Output the (x, y) coordinate of the center of the cell containing the given text.  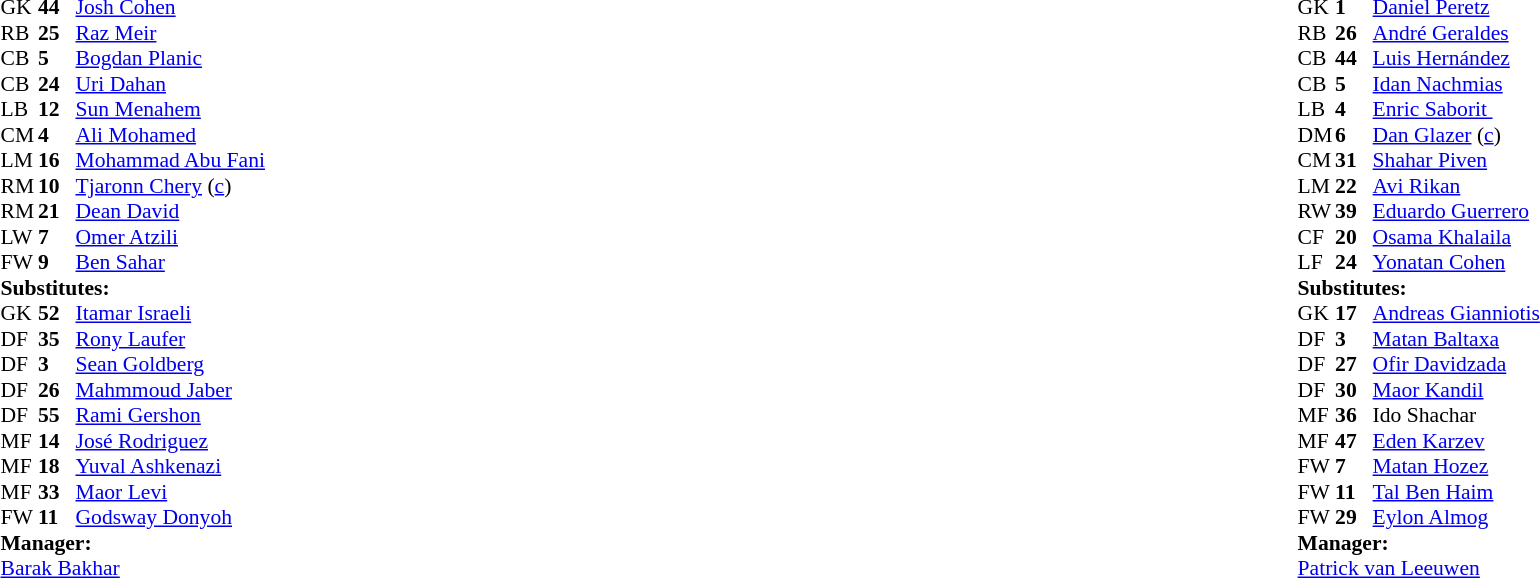
55 (57, 415)
Matan Hozez (1456, 467)
Mohammad Abu Fani (170, 161)
Tal Ben Haim (1456, 492)
39 (1354, 211)
Maor Kandil (1456, 390)
52 (57, 313)
Eden Karzev (1456, 441)
Ben Sahar (170, 263)
Dan Glazer (c) (1456, 135)
9 (57, 263)
14 (57, 441)
Dean David (170, 211)
29 (1354, 517)
LF (1317, 263)
22 (1354, 186)
20 (1354, 237)
21 (57, 211)
Eylon Almog (1456, 517)
12 (57, 109)
CF (1317, 237)
Rony Laufer (170, 339)
Omer Atzili (170, 237)
Ofir Davidzada (1456, 365)
33 (57, 492)
36 (1354, 415)
Yonatan Cohen (1456, 263)
Avi Rikan (1456, 186)
Enric Saborit (1456, 109)
DM (1317, 135)
RW (1317, 211)
Ido Shachar (1456, 415)
Sean Goldberg (170, 365)
Osama Khalaila (1456, 237)
10 (57, 186)
André Geraldes (1456, 33)
25 (57, 33)
Itamar Israeli (170, 313)
Mahmmoud Jaber (170, 390)
31 (1354, 161)
Luis Hernández (1456, 59)
Maor Levi (170, 492)
Bogdan Planic (170, 59)
30 (1354, 390)
José Rodriguez (170, 441)
Matan Baltaxa (1456, 339)
27 (1354, 365)
Uri Dahan (170, 84)
Yuval Ashkenazi (170, 467)
6 (1354, 135)
Shahar Piven (1456, 161)
LW (19, 237)
Andreas Gianniotis (1456, 313)
Raz Meir (170, 33)
Idan Nachmias (1456, 84)
17 (1354, 313)
Rami Gershon (170, 415)
Tjaronn Chery (c) (170, 186)
Sun Menahem (170, 109)
44 (1354, 59)
35 (57, 339)
47 (1354, 441)
18 (57, 467)
Godsway Donyoh (170, 517)
Ali Mohamed (170, 135)
16 (57, 161)
Eduardo Guerrero (1456, 211)
